Output the [x, y] coordinate of the center of the cell containing the given text.  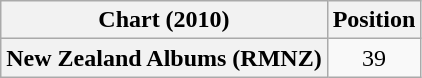
Chart (2010) [164, 20]
New Zealand Albums (RMNZ) [164, 58]
39 [374, 58]
Position [374, 20]
